Return the (X, Y) coordinate for the center point of the cell that contains the specified text.  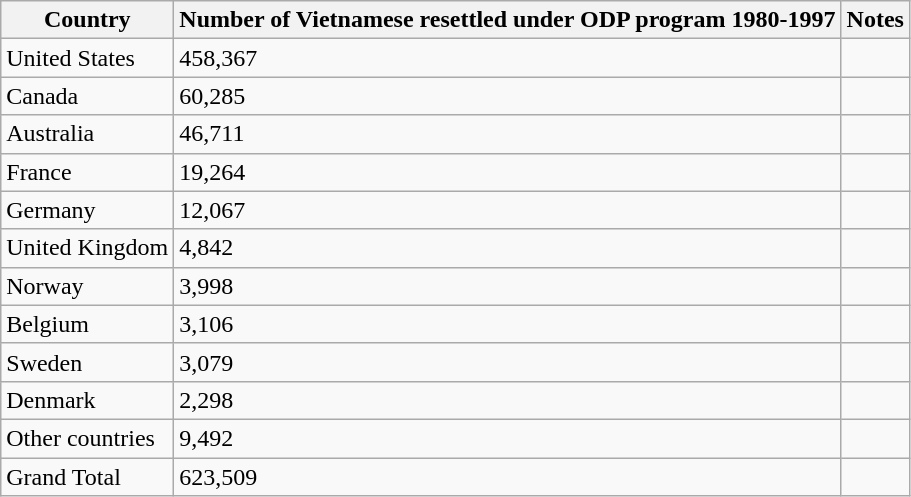
2,298 (508, 400)
Denmark (88, 400)
United Kingdom (88, 248)
19,264 (508, 172)
Other countries (88, 438)
Australia (88, 134)
46,711 (508, 134)
60,285 (508, 96)
3,106 (508, 324)
Belgium (88, 324)
Grand Total (88, 477)
Country (88, 20)
4,842 (508, 248)
Number of Vietnamese resettled under ODP program 1980-1997 (508, 20)
623,509 (508, 477)
Norway (88, 286)
United States (88, 58)
458,367 (508, 58)
3,998 (508, 286)
12,067 (508, 210)
Notes (875, 20)
France (88, 172)
9,492 (508, 438)
Sweden (88, 362)
3,079 (508, 362)
Canada (88, 96)
Germany (88, 210)
